For the text-containing cell, return its midpoint in [x, y] coordinate format. 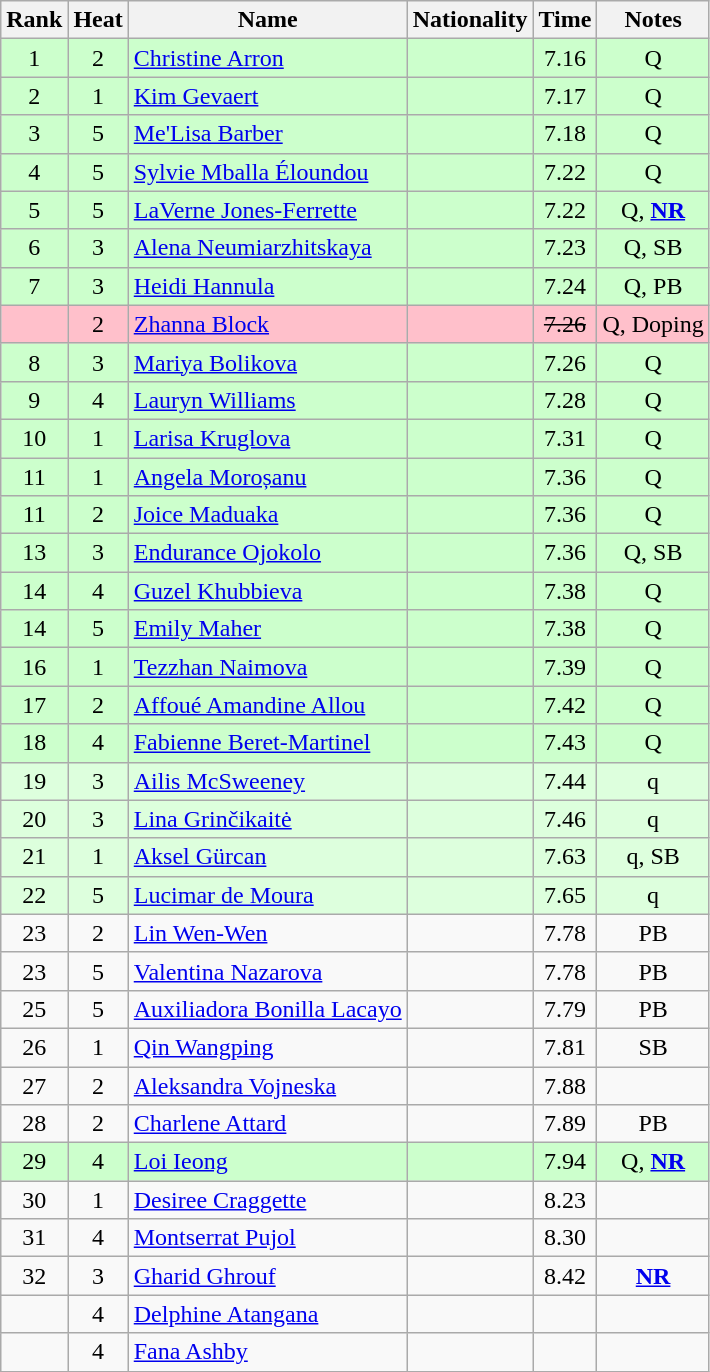
31 [34, 1238]
20 [34, 819]
Larisa Kruglova [268, 438]
Nationality [470, 20]
7.43 [565, 743]
7.46 [565, 819]
8 [34, 362]
7.65 [565, 895]
Me'Lisa Barber [268, 134]
SB [653, 1047]
Lauryn Williams [268, 400]
7.42 [565, 705]
8.30 [565, 1238]
7.79 [565, 1009]
Fana Ashby [268, 1352]
7.94 [565, 1162]
Aleksandra Vojneska [268, 1085]
19 [34, 781]
LaVerne Jones-Ferrette [268, 210]
Rank [34, 20]
29 [34, 1162]
30 [34, 1200]
13 [34, 553]
7.31 [565, 438]
7.24 [565, 286]
Montserrat Pujol [268, 1238]
21 [34, 857]
28 [34, 1124]
7.81 [565, 1047]
Christine Arron [268, 58]
Angela Moroșanu [268, 477]
7.44 [565, 781]
8.42 [565, 1276]
7.39 [565, 667]
Heat [98, 20]
7.16 [565, 58]
Auxiliadora Bonilla Lacayo [268, 1009]
7.88 [565, 1085]
Heidi Hannula [268, 286]
Lina Grinčikaitė [268, 819]
Guzel Khubbieva [268, 591]
18 [34, 743]
Emily Maher [268, 629]
22 [34, 895]
Lucimar de Moura [268, 895]
27 [34, 1085]
Fabienne Beret-Martinel [268, 743]
Kim Gevaert [268, 96]
Endurance Ojokolo [268, 553]
Valentina Nazarova [268, 971]
Sylvie Mballa Éloundou [268, 172]
Affoué Amandine Allou [268, 705]
Gharid Ghrouf [268, 1276]
Q, PB [653, 286]
7.89 [565, 1124]
9 [34, 400]
7 [34, 286]
Aksel Gürcan [268, 857]
7.17 [565, 96]
7.63 [565, 857]
7.23 [565, 248]
26 [34, 1047]
17 [34, 705]
Notes [653, 20]
Q, Doping [653, 324]
Alena Neumiarzhitskaya [268, 248]
7.28 [565, 400]
Desiree Craggette [268, 1200]
Zhanna Block [268, 324]
32 [34, 1276]
Charlene Attard [268, 1124]
10 [34, 438]
Mariya Bolikova [268, 362]
Name [268, 20]
NR [653, 1276]
8.23 [565, 1200]
Tezzhan Naimova [268, 667]
Lin Wen-Wen [268, 933]
Delphine Atangana [268, 1314]
Time [565, 20]
q, SB [653, 857]
Qin Wangping [268, 1047]
25 [34, 1009]
Joice Maduaka [268, 515]
7.18 [565, 134]
Loi Ieong [268, 1162]
Ailis McSweeney [268, 781]
16 [34, 667]
6 [34, 248]
